Locate the cell with the specified text and output its [x, y] center coordinate. 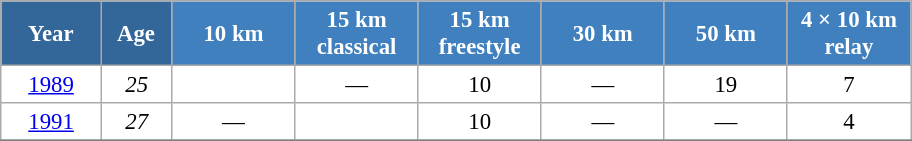
27 [136, 122]
4 [848, 122]
19 [726, 85]
15 km freestyle [480, 34]
Age [136, 34]
30 km [602, 34]
10 km [234, 34]
1989 [52, 85]
15 km classical [356, 34]
Year [52, 34]
4 × 10 km relay [848, 34]
25 [136, 85]
1991 [52, 122]
50 km [726, 34]
7 [848, 85]
